Return (X, Y) of the center of cell containing provided text 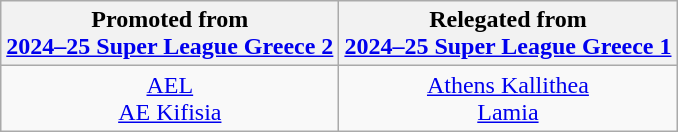
Relegated from2024–25 Super League Greece 1 (508, 34)
AELAE Kifisia (170, 98)
Athens KallitheaLamia (508, 98)
Promoted from2024–25 Super League Greece 2 (170, 34)
